Return [x, y] of the center of cell containing provided text 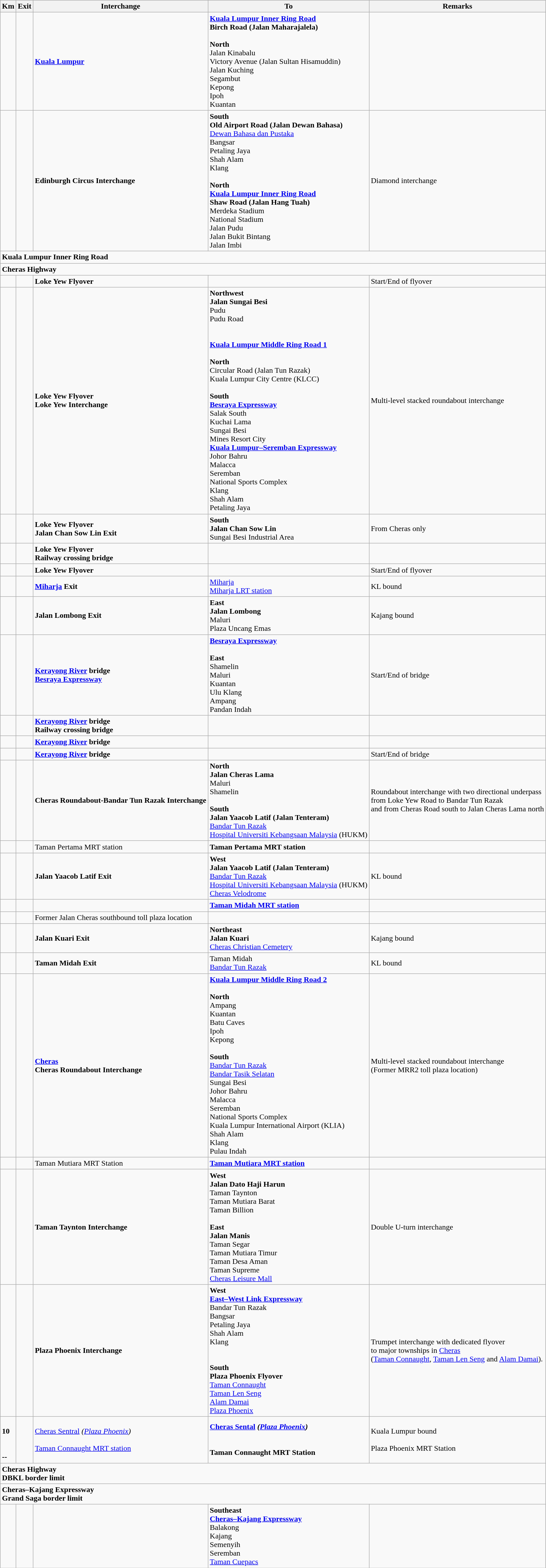
CherasCheras Roundabout Interchange [120, 1065]
Trumpet interchange with dedicated flyoverto major townships in Cheras(Taman Connaught, Taman Len Seng and Alam Damai). [457, 1350]
Cheras Sental (Plaza Phoenix) Taman Connaught MRT Station [289, 1440]
From Cheras only [457, 528]
Miharja Miharja LRT station [289, 586]
Cheras Sentral (Plaza Phoenix) Taman Connaught MRT station [120, 1440]
Cheras Roundabout-Bandar Tun Razak Interchange [120, 801]
Jalan Yaacob Latif Exit [120, 876]
Multi-level stacked roundabout interchange [457, 400]
Kerayong River bridgeRailway crossing bridge [120, 726]
Taman MidahBandar Tun Razak [289, 963]
Multi-level stacked roundabout interchange(Former MRR2 toll plaza location) [457, 1065]
10-- [8, 1440]
Cheras Highway [273, 269]
Interchange [120, 6]
Taman Mutiara MRT station [289, 1163]
NorthJalan Cheras LamaMaluriShamelinSouthJalan Yaacob Latif (Jalan Tenteram)Bandar Tun RazakHospital Universiti Kebangsaan Malaysia (HUKM) [289, 801]
Cheras–Kajang ExpresswayGrand Saga border limit [273, 1494]
Edinburgh Circus Interchange [120, 181]
Km [8, 6]
Taman Midah Exit [120, 963]
Taman Mutiara MRT Station [120, 1163]
Taman Midah MRT station [289, 905]
Cheras HighwayDBKL border limit [273, 1473]
Kuala Lumpur [120, 61]
SouthJalan Chan Sow LinSungai Besi Industrial Area [289, 528]
Kerayong River bridge Besraya Expressway [120, 675]
EastJalan LombongMaluriPlaza Uncang Emas [289, 615]
Kuala Lumpur boundPlaza Phoenix MRT Station [457, 1440]
Exit [24, 6]
Diamond interchange [457, 181]
NortheastJalan KuariCheras Christian Cemetery [289, 938]
Roundabout interchange with two directional underpassfrom Loke Yew Road to Bandar Tun Razakand from Cheras Road south to Jalan Cheras Lama north [457, 801]
To [289, 6]
Jalan Lombong Exit [120, 615]
Jalan Kuari Exit [120, 938]
Southeast Cheras–Kajang Expressway Balakong Kajang Semenyih SerembanTaman Cuepacs [289, 1536]
Taman Taynton Interchange [120, 1227]
Remarks [457, 6]
Besraya ExpresswayEast Shamelin Maluri Kuantan Ulu Klang Ampang Pandan Indah [289, 675]
Kuala Lumpur Inner Ring Road [273, 257]
Plaza Phoenix Interchange [120, 1350]
Loke Yew FlyoverJalan Chan Sow Lin Exit [120, 528]
Double U-turn interchange [457, 1227]
Loke Yew FlyoverLoke Yew Interchange [120, 400]
Former Jalan Cheras southbound toll plaza location [120, 917]
Miharja Exit [120, 586]
Loke Yew FlyoverRailway crossing bridge [120, 554]
WestJalan Yaacob Latif (Jalan Tenteram)Bandar Tun RazakHospital Universiti Kebangsaan Malaysia (HUKM) Cheras Velodrome [289, 876]
